Pinpoint the cell where the given text exists, returning its (x, y) midpoint coordinate. 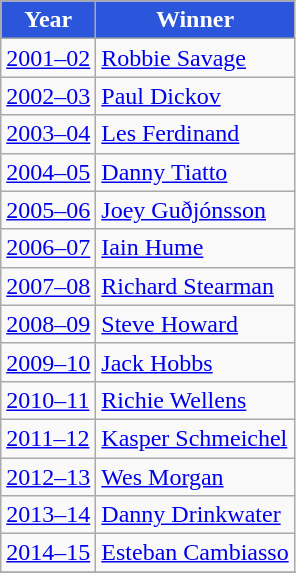
Paul Dickov (195, 96)
Joey Guðjónsson (195, 210)
Kasper Schmeichel (195, 438)
Robbie Savage (195, 58)
2009–10 (48, 362)
Wes Morgan (195, 477)
Iain Hume (195, 248)
2007–08 (48, 286)
2014–15 (48, 553)
2011–12 (48, 438)
Jack Hobbs (195, 362)
Richard Stearman (195, 286)
2003–04 (48, 134)
2008–09 (48, 324)
Winner (195, 20)
2013–14 (48, 515)
Danny Drinkwater (195, 515)
Year (48, 20)
2002–03 (48, 96)
2010–11 (48, 400)
2001–02 (48, 58)
Danny Tiatto (195, 172)
Steve Howard (195, 324)
2005–06 (48, 210)
2012–13 (48, 477)
2004–05 (48, 172)
Richie Wellens (195, 400)
Esteban Cambiasso (195, 553)
2006–07 (48, 248)
Les Ferdinand (195, 134)
